Return [X, Y] of the center of cell containing provided text 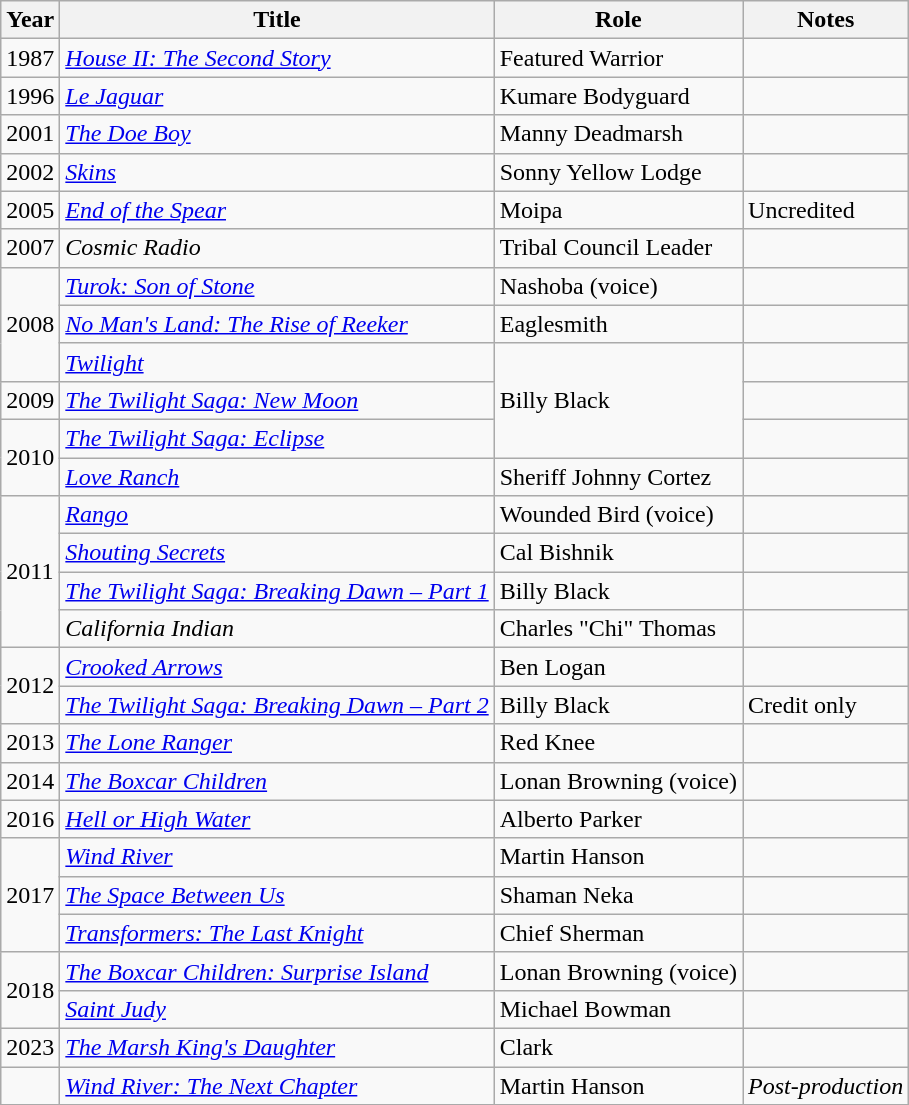
1987 [30, 58]
Wounded Bird (voice) [618, 515]
Title [277, 20]
2014 [30, 781]
Transformers: The Last Knight [277, 933]
Chief Sherman [618, 933]
Tribal Council Leader [618, 248]
The Twilight Saga: Breaking Dawn – Part 1 [277, 591]
2005 [30, 210]
The Marsh King's Daughter [277, 1047]
Nashoba (voice) [618, 286]
Cal Bishnik [618, 553]
Alberto Parker [618, 819]
Cosmic Radio [277, 248]
2002 [30, 172]
Sheriff Johnny Cortez [618, 477]
Ben Logan [618, 667]
Skins [277, 172]
Charles "Chi" Thomas [618, 629]
House II: The Second Story [277, 58]
Notes [826, 20]
Turok: Son of Stone [277, 286]
Wind River: The Next Chapter [277, 1085]
The Space Between Us [277, 895]
Hell or High Water [277, 819]
Year [30, 20]
The Boxcar Children: Surprise Island [277, 971]
Post-production [826, 1085]
2013 [30, 743]
Kumare Bodyguard [618, 96]
2016 [30, 819]
2011 [30, 572]
2023 [30, 1047]
Twilight [277, 362]
2010 [30, 457]
The Doe Boy [277, 134]
California Indian [277, 629]
Moipa [618, 210]
2001 [30, 134]
2018 [30, 990]
Manny Deadmarsh [618, 134]
The Twilight Saga: Breaking Dawn – Part 2 [277, 705]
Wind River [277, 857]
The Twilight Saga: New Moon [277, 400]
Uncredited [826, 210]
2017 [30, 895]
The Boxcar Children [277, 781]
1996 [30, 96]
No Man's Land: The Rise of Reeker [277, 324]
The Twilight Saga: Eclipse [277, 438]
The Lone Ranger [277, 743]
Shaman Neka [618, 895]
End of the Spear [277, 210]
Eaglesmith [618, 324]
Shouting Secrets [277, 553]
Crooked Arrows [277, 667]
Clark [618, 1047]
2008 [30, 324]
Rango [277, 515]
Saint Judy [277, 1009]
Michael Bowman [618, 1009]
2012 [30, 686]
Sonny Yellow Lodge [618, 172]
2007 [30, 248]
Credit only [826, 705]
Role [618, 20]
Red Knee [618, 743]
Love Ranch [277, 477]
Featured Warrior [618, 58]
2009 [30, 400]
Le Jaguar [277, 96]
